For the text-containing cell, return its midpoint in [X, Y] coordinate format. 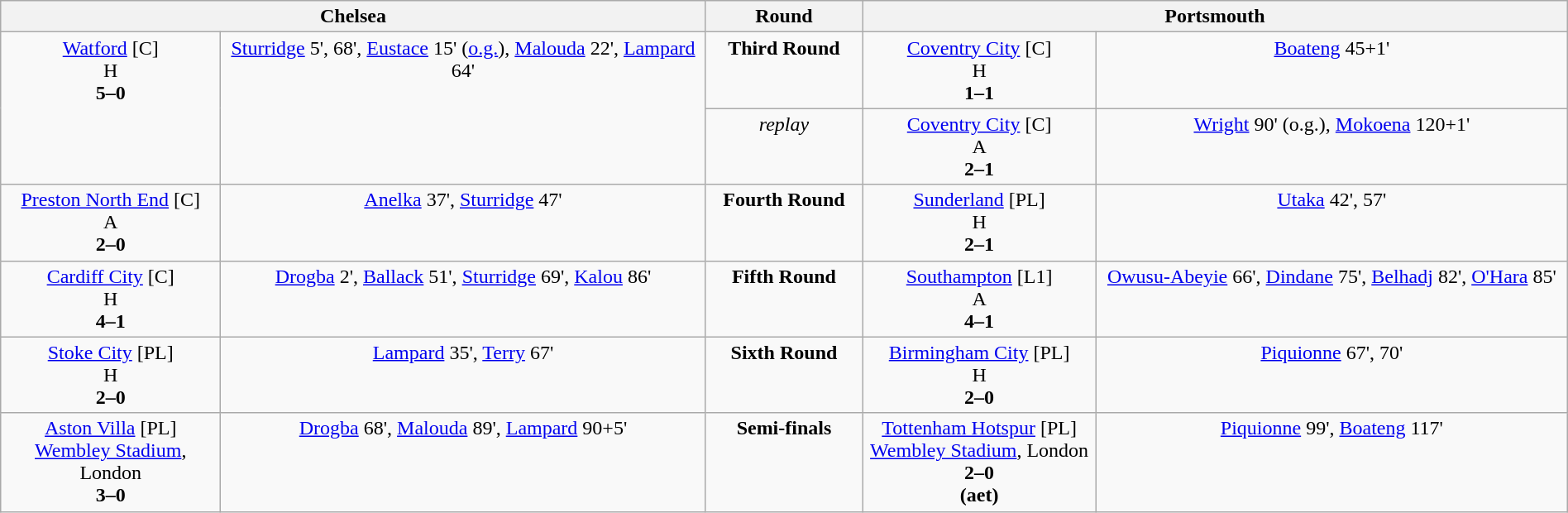
Lampard 35', Terry 67' [463, 375]
Portsmouth [1216, 17]
Owusu-Abeyie 66', Dindane 75', Belhadj 82', O'Hara 85' [1332, 299]
Fifth Round [784, 299]
Piquionne 99', Boateng 117' [1332, 462]
Semi-finals [784, 462]
Piquionne 67', 70' [1332, 375]
Utaka 42', 57' [1332, 223]
Drogba 2', Ballack 51', Sturridge 69', Kalou 86' [463, 299]
Watford [C]H5–0 [111, 108]
Birmingham City [PL]H2–0 [979, 375]
Sturridge 5', 68', Eustace 15' (o.g.), Malouda 22', Lampard 64' [463, 108]
Cardiff City [C]H4–1 [111, 299]
Southampton [L1]A4–1 [979, 299]
Round [784, 17]
Coventry City [C]H1–1 [979, 70]
Preston North End [C]A2–0 [111, 223]
Aston Villa [PL]Wembley Stadium, London3–0 [111, 462]
Third Round [784, 70]
Stoke City [PL]H2–0 [111, 375]
Coventry City [C]A2–1 [979, 146]
Wright 90' (o.g.), Mokoena 120+1' [1332, 146]
Drogba 68', Malouda 89', Lampard 90+5' [463, 462]
Fourth Round [784, 223]
Chelsea [353, 17]
Sixth Round [784, 375]
Anelka 37', Sturridge 47' [463, 223]
Sunderland [PL]H2–1 [979, 223]
replay [784, 146]
Tottenham Hotspur [PL]Wembley Stadium, London2–0(aet) [979, 462]
Boateng 45+1' [1332, 70]
